For the text-containing cell, return its midpoint in (X, Y) coordinate format. 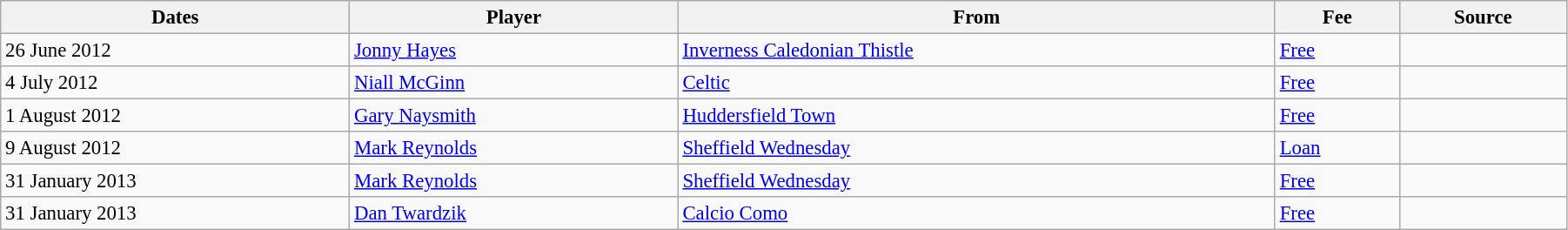
Niall McGinn (513, 83)
Celtic (976, 83)
Dates (176, 17)
26 June 2012 (176, 51)
Source (1483, 17)
Jonny Hayes (513, 51)
From (976, 17)
1 August 2012 (176, 116)
Fee (1337, 17)
9 August 2012 (176, 148)
Loan (1337, 148)
Player (513, 17)
Huddersfield Town (976, 116)
Gary Naysmith (513, 116)
Calcio Como (976, 213)
Dan Twardzik (513, 213)
Inverness Caledonian Thistle (976, 51)
4 July 2012 (176, 83)
